Find where the given text appears and provide that cell's center as [x, y] coordinate. 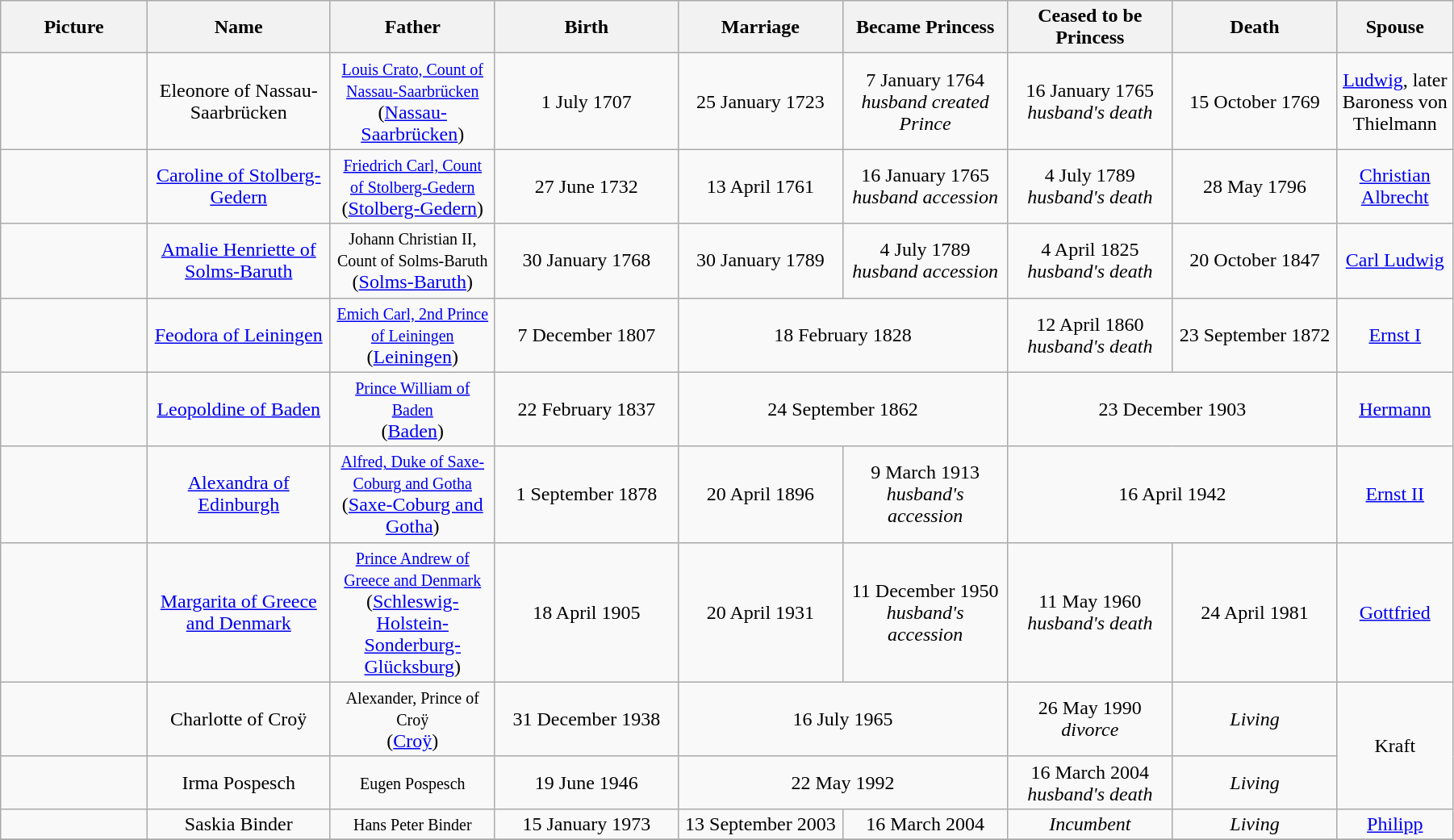
13 September 2003 [760, 824]
15 October 1769 [1255, 102]
16 January 1765husband's death [1090, 102]
1 July 1707 [586, 102]
Friedrich Carl, Count of Stolberg-Gedern(Stolberg-Gedern) [412, 186]
Alexander, Prince of Croÿ(Croÿ) [412, 719]
Ernst II [1394, 494]
11 May 1960husband's death [1090, 612]
12 April 1860husband's death [1090, 335]
Johann Christian II, Count of Solms-Baruth(Solms-Baruth) [412, 261]
Saskia Binder [239, 824]
9 March 1913husband's accession [925, 494]
25 January 1723 [760, 102]
11 December 1950husband's accession [925, 612]
20 April 1931 [760, 612]
Irma Pospesch [239, 783]
16 April 1942 [1172, 494]
Charlotte of Croÿ [239, 719]
23 September 1872 [1255, 335]
18 February 1828 [842, 335]
Incumbent [1090, 824]
20 April 1896 [760, 494]
Philipp [1394, 824]
27 June 1732 [586, 186]
22 February 1837 [586, 409]
Alfred, Duke of Saxe-Coburg and Gotha(Saxe-Coburg and Gotha) [412, 494]
Emich Carl, 2nd Prince of Leiningen(Leiningen) [412, 335]
16 July 1965 [842, 719]
Leopoldine of Baden [239, 409]
Amalie Henriette of Solms-Baruth [239, 261]
15 January 1973 [586, 824]
Ludwig, later Baroness von Thielmann [1394, 102]
28 May 1796 [1255, 186]
Alexandra of Edinburgh [239, 494]
Picture [74, 27]
7 January 1764husband created Prince [925, 102]
Ceased to be Princess [1090, 27]
4 July 1789husband accession [925, 261]
Marriage [760, 27]
26 May 1990divorce [1090, 719]
24 September 1862 [842, 409]
18 April 1905 [586, 612]
Prince William of Baden(Baden) [412, 409]
Kraft [1394, 746]
4 July 1789husband's death [1090, 186]
Death [1255, 27]
4 April 1825husband's death [1090, 261]
16 March 2004 [925, 824]
Eugen Pospesch [412, 783]
31 December 1938 [586, 719]
23 December 1903 [1172, 409]
16 January 1765husband accession [925, 186]
19 June 1946 [586, 783]
Spouse [1394, 27]
Prince Andrew of Greece and Denmark(Schleswig-Holstein-Sonderburg-Glücksburg) [412, 612]
Hermann [1394, 409]
Caroline of Stolberg-Gedern [239, 186]
Carl Ludwig [1394, 261]
Margarita of Greece and Denmark [239, 612]
Feodora of Leiningen [239, 335]
22 May 1992 [842, 783]
Christian Albrecht [1394, 186]
Birth [586, 27]
Father [412, 27]
Hans Peter Binder [412, 824]
24 April 1981 [1255, 612]
Became Princess [925, 27]
7 December 1807 [586, 335]
1 September 1878 [586, 494]
16 March 2004husband's death [1090, 783]
Louis Crato, Count of Nassau-Saarbrücken(Nassau-Saarbrücken) [412, 102]
Name [239, 27]
13 April 1761 [760, 186]
Gottfried [1394, 612]
30 January 1789 [760, 261]
30 January 1768 [586, 261]
Eleonore of Nassau-Saarbrücken [239, 102]
Ernst I [1394, 335]
20 October 1847 [1255, 261]
